Locate the cell with the specified text and output its [X, Y] center coordinate. 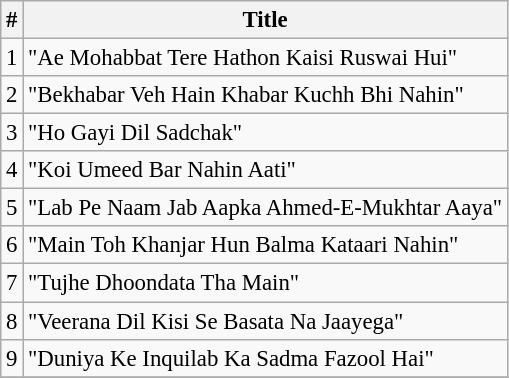
Title [266, 20]
"Veerana Dil Kisi Se Basata Na Jaayega" [266, 321]
"Bekhabar Veh Hain Khabar Kuchh Bhi Nahin" [266, 95]
"Main Toh Khanjar Hun Balma Kataari Nahin" [266, 245]
6 [12, 245]
4 [12, 170]
1 [12, 58]
8 [12, 321]
2 [12, 95]
3 [12, 133]
"Ho Gayi Dil Sadchak" [266, 133]
"Ae Mohabbat Tere Hathon Kaisi Ruswai Hui" [266, 58]
5 [12, 208]
9 [12, 358]
"Koi Umeed Bar Nahin Aati" [266, 170]
"Lab Pe Naam Jab Aapka Ahmed-E-Mukhtar Aaya" [266, 208]
"Duniya Ke Inquilab Ka Sadma Fazool Hai" [266, 358]
# [12, 20]
"Tujhe Dhoondata Tha Main" [266, 283]
7 [12, 283]
